Return (x, y) of the center of cell containing provided text 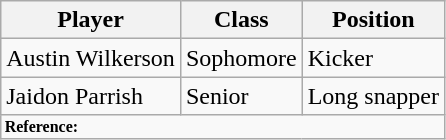
Kicker (373, 58)
Player (91, 20)
Position (373, 20)
Austin Wilkerson (91, 58)
Class (241, 20)
Long snapper (373, 96)
Sophomore (241, 58)
Senior (241, 96)
Reference: (223, 127)
Jaidon Parrish (91, 96)
